Extract the [x, y] coordinate from the center of the cell holding the provided text.  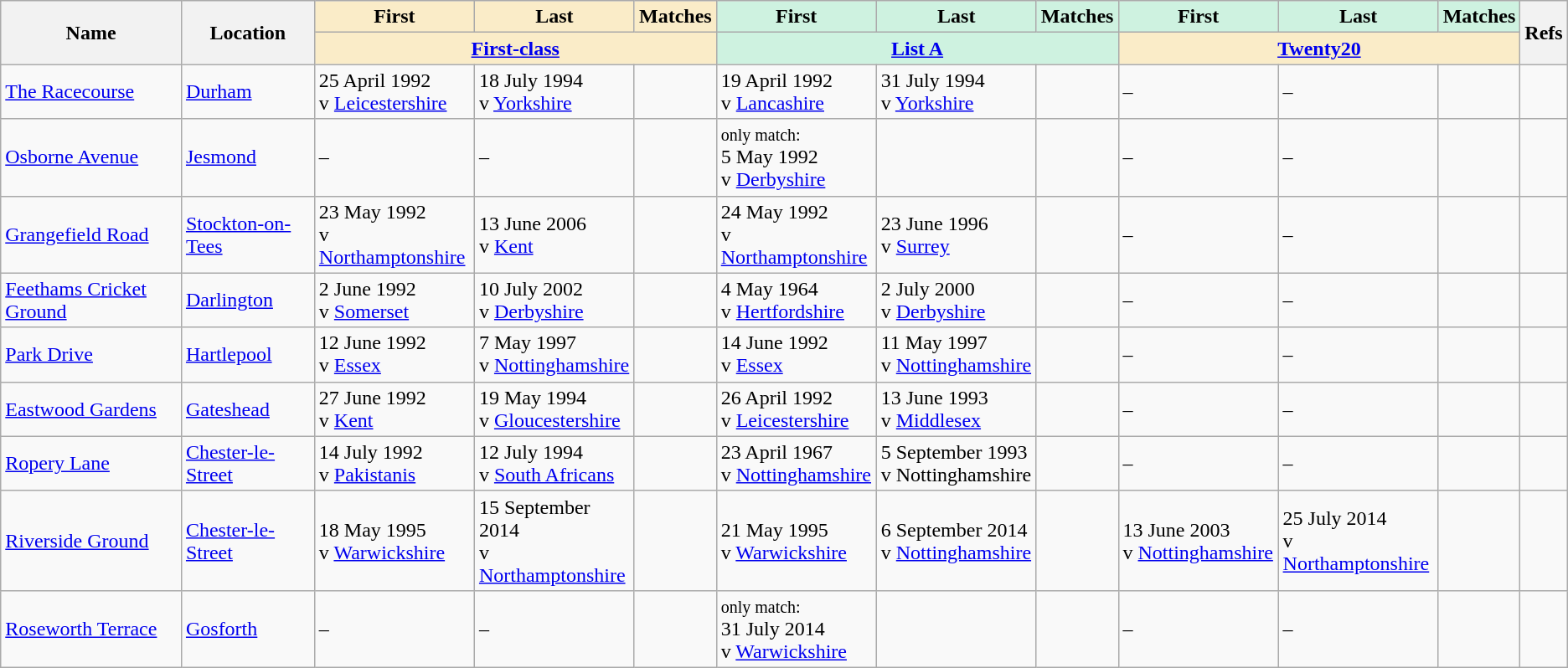
Gateshead [248, 409]
21 May 1995v Warwickshire [796, 541]
27 June 1992v Kent [394, 409]
13 June 2003v Nottinghamshire [1198, 541]
10 July 2002v Derbyshire [554, 300]
only match:31 July 2014v Warwickshire [796, 629]
only match:5 May 1992v Derbyshire [796, 157]
Location [248, 33]
Stockton-on-Tees [248, 234]
2 July 2000v Derbyshire [957, 300]
11 May 1997v Nottinghamshire [957, 355]
14 June 1992v Essex [796, 355]
15 September 2014v Northamptonshire [554, 541]
18 July 1994v Yorkshire [554, 92]
Name [91, 33]
18 May 1995v Warwickshire [394, 541]
12 June 1992v Essex [394, 355]
Park Drive [91, 355]
Osborne Avenue [91, 157]
Darlington [248, 300]
14 July 1992v Pakistanis [394, 464]
List A [917, 49]
First-class [515, 49]
23 June 1996v Surrey [957, 234]
6 September 2014v Nottinghamshire [957, 541]
19 May 1994v Gloucestershire [554, 409]
19 April 1992v Lancashire [796, 92]
Eastwood Gardens [91, 409]
13 June 2006v Kent [554, 234]
31 July 1994v Yorkshire [957, 92]
Grangefield Road [91, 234]
Feethams Cricket Ground [91, 300]
Durham [248, 92]
24 May 1992v Northamptonshire [796, 234]
5 September 1993v Nottinghamshire [957, 464]
Gosforth [248, 629]
12 July 1994v South Africans [554, 464]
Jesmond [248, 157]
Ropery Lane [91, 464]
2 June 1992v Somerset [394, 300]
7 May 1997v Nottinghamshire [554, 355]
25 July 2014v Northamptonshire [1359, 541]
Hartlepool [248, 355]
Roseworth Terrace [91, 629]
Twenty20 [1319, 49]
4 May 1964v Hertfordshire [796, 300]
25 April 1992v Leicestershire [394, 92]
The Racecourse [91, 92]
23 April 1967v Nottinghamshire [796, 464]
Refs [1544, 33]
23 May 1992v Northamptonshire [394, 234]
26 April 1992v Leicestershire [796, 409]
Riverside Ground [91, 541]
13 June 1993v Middlesex [957, 409]
